Provide the (x, y) coordinate of the cell's center where the given text is located.  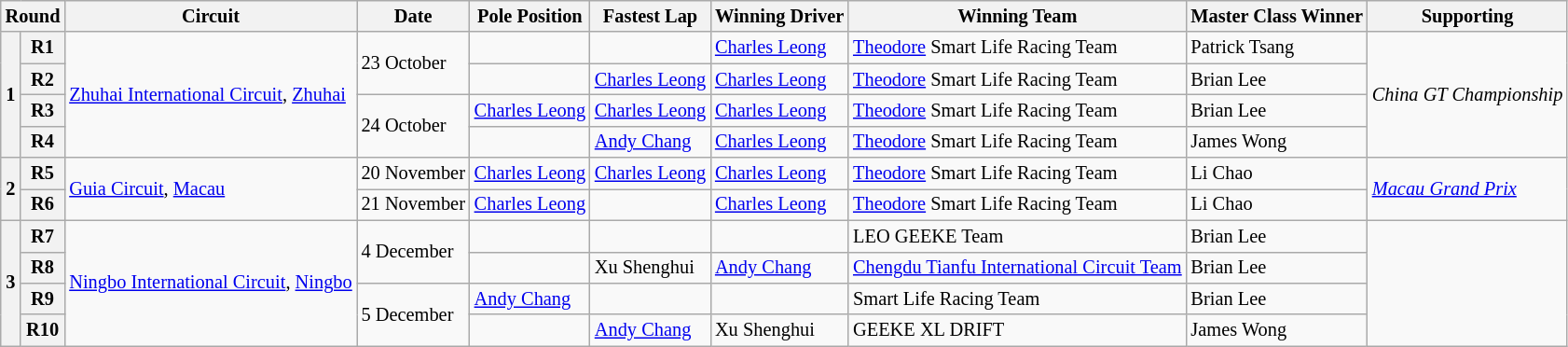
Supporting (1467, 16)
LEO GEEKE Team (1017, 236)
Guia Circuit, Macau (211, 188)
Winning Team (1017, 16)
3 (11, 284)
Chengdu Tianfu International Circuit Team (1017, 268)
Fastest Lap (651, 16)
Master Class Winner (1277, 16)
R3 (43, 110)
4 December (414, 252)
Smart Life Racing Team (1017, 298)
R8 (43, 268)
Macau Grand Prix (1467, 188)
5 December (414, 313)
2 (11, 188)
Round (34, 16)
R9 (43, 298)
R2 (43, 79)
20 November (414, 173)
Pole Position (530, 16)
Date (414, 16)
R10 (43, 330)
R7 (43, 236)
China GT Championship (1467, 95)
R4 (43, 142)
23 October (414, 63)
24 October (414, 125)
Winning Driver (779, 16)
R1 (43, 48)
Zhuhai International Circuit, Zhuhai (211, 95)
GEEKE XL DRIFT (1017, 330)
1 (11, 95)
21 November (414, 204)
Ningbo International Circuit, Ningbo (211, 284)
R5 (43, 173)
Circuit (211, 16)
R6 (43, 204)
Patrick Tsang (1277, 48)
